Scan for the cell matching the given text and deliver its (x, y) coordinate at center. 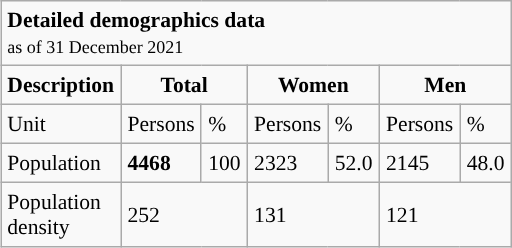
Population (61, 162)
48.0 (486, 162)
Total (184, 84)
Women (313, 84)
2145 (420, 162)
Men (445, 84)
Population density (61, 214)
Detailed demographics dataas of 31 December 2021 (256, 33)
52.0 (354, 162)
100 (224, 162)
Description (61, 84)
Unit (61, 124)
2323 (288, 162)
121 (445, 214)
252 (184, 214)
4468 (162, 162)
131 (313, 214)
